Extract the (X, Y) coordinate from the center of the cell holding the provided text.  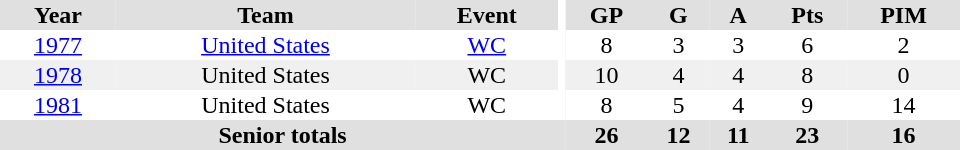
0 (904, 75)
23 (807, 135)
Year (58, 15)
2 (904, 45)
26 (606, 135)
A (738, 15)
1978 (58, 75)
G (678, 15)
11 (738, 135)
1977 (58, 45)
Event (486, 15)
Team (266, 15)
14 (904, 105)
Pts (807, 15)
6 (807, 45)
10 (606, 75)
PIM (904, 15)
12 (678, 135)
GP (606, 15)
1981 (58, 105)
9 (807, 105)
16 (904, 135)
5 (678, 105)
Senior totals (282, 135)
